Extract the (x, y) coordinate from the center of the cell holding the provided text.  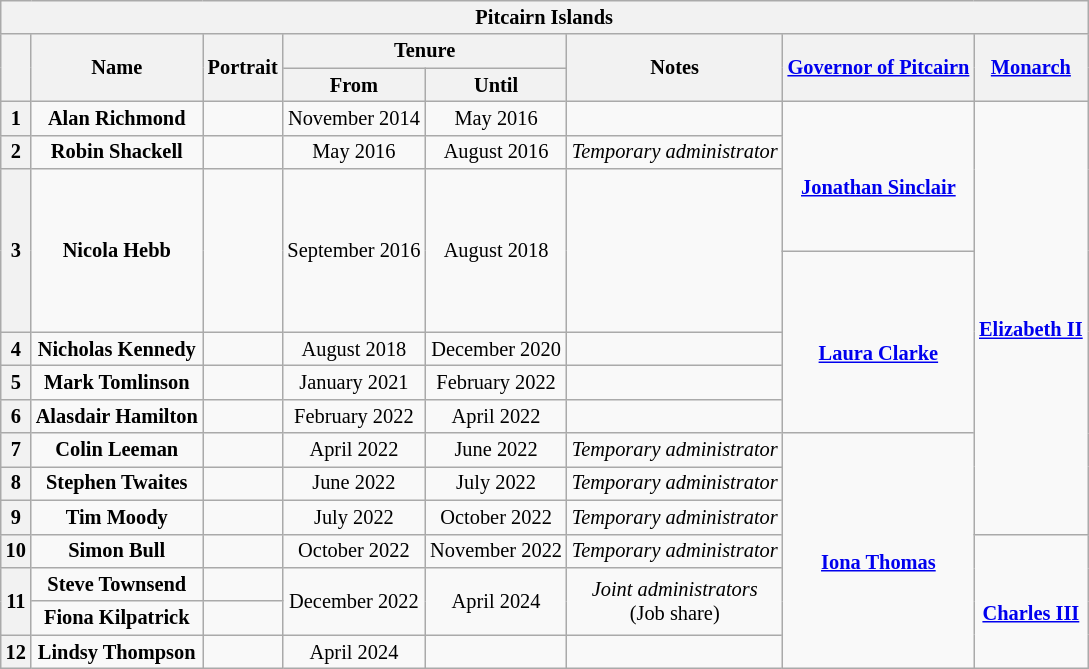
September 2016 (354, 250)
Robin Shackell (117, 152)
November 2022 (496, 551)
Monarch (1030, 68)
Colin Leeman (117, 450)
12 (16, 652)
Tim Moody (117, 517)
Elizabeth II (1030, 317)
Laura Clarke (879, 342)
Nicholas Kennedy (117, 349)
December 2020 (496, 349)
Alan Richmond (117, 118)
Mark Tomlinson (117, 382)
From (354, 85)
Nicola Hebb (117, 250)
8 (16, 483)
4 (16, 349)
Name (117, 68)
Joint administrators (Job share) (675, 600)
Governor of Pitcairn (879, 68)
Fiona Kilpatrick (117, 618)
Steve Townsend (117, 584)
Tenure (425, 51)
Lindsy Thompson (117, 652)
December 2022 (354, 600)
Pitcairn Islands (544, 17)
9 (16, 517)
Simon Bull (117, 551)
5 (16, 382)
Iona Thomas (879, 551)
Notes (675, 68)
Stephen Twaites (117, 483)
2 (16, 152)
Charles III (1030, 602)
Jonathan Sinclair (879, 176)
11 (16, 600)
6 (16, 416)
7 (16, 450)
10 (16, 551)
Portrait (243, 68)
November 2014 (354, 118)
3 (16, 250)
August 2016 (496, 152)
Alasdair Hamilton (117, 416)
1 (16, 118)
Until (496, 85)
January 2021 (354, 382)
